Capture the cell that displays the provided text and extract its [x, y] central coordinate. 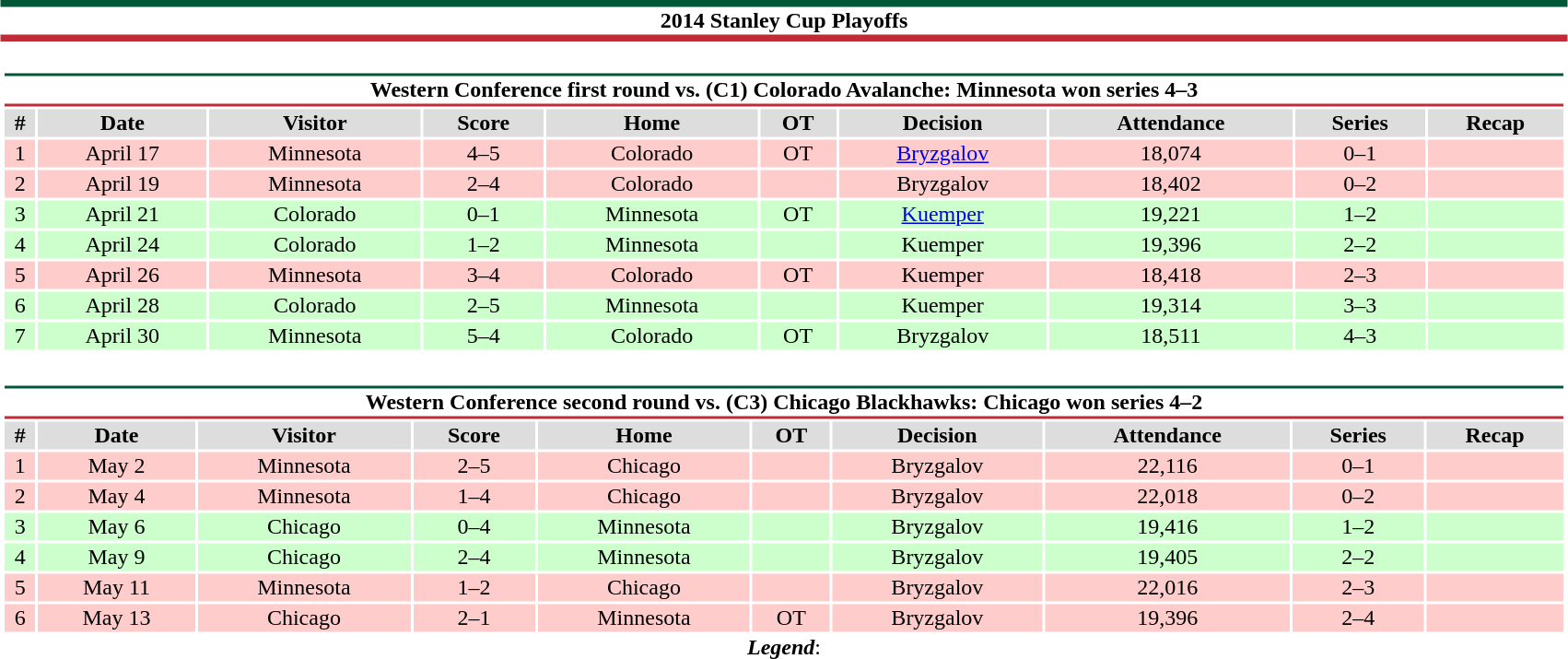
5–4 [483, 336]
April 24 [122, 244]
Western Conference second round vs. (C3) Chicago Blackhawks: Chicago won series 4–2 [783, 402]
18,511 [1171, 336]
18,418 [1171, 276]
May 6 [116, 526]
22,116 [1167, 465]
22,018 [1167, 497]
April 26 [122, 276]
May 13 [116, 618]
19,314 [1171, 305]
19,405 [1167, 558]
4–3 [1360, 336]
April 28 [122, 305]
2–1 [474, 618]
April 21 [122, 215]
May 4 [116, 497]
1–4 [474, 497]
May 2 [116, 465]
18,402 [1171, 183]
April 19 [122, 183]
May 11 [116, 587]
7 [20, 336]
April 17 [122, 154]
3–3 [1360, 305]
2014 Stanley Cup Playoffs [784, 20]
19,416 [1167, 526]
18,074 [1171, 154]
19,221 [1171, 215]
4–5 [483, 154]
May 9 [116, 558]
3–4 [483, 276]
22,016 [1167, 587]
April 30 [122, 336]
Western Conference first round vs. (C1) Colorado Avalanche: Minnesota won series 4–3 [783, 90]
0–4 [474, 526]
